From the cell containing the given text, extract its center point as [x, y] coordinate. 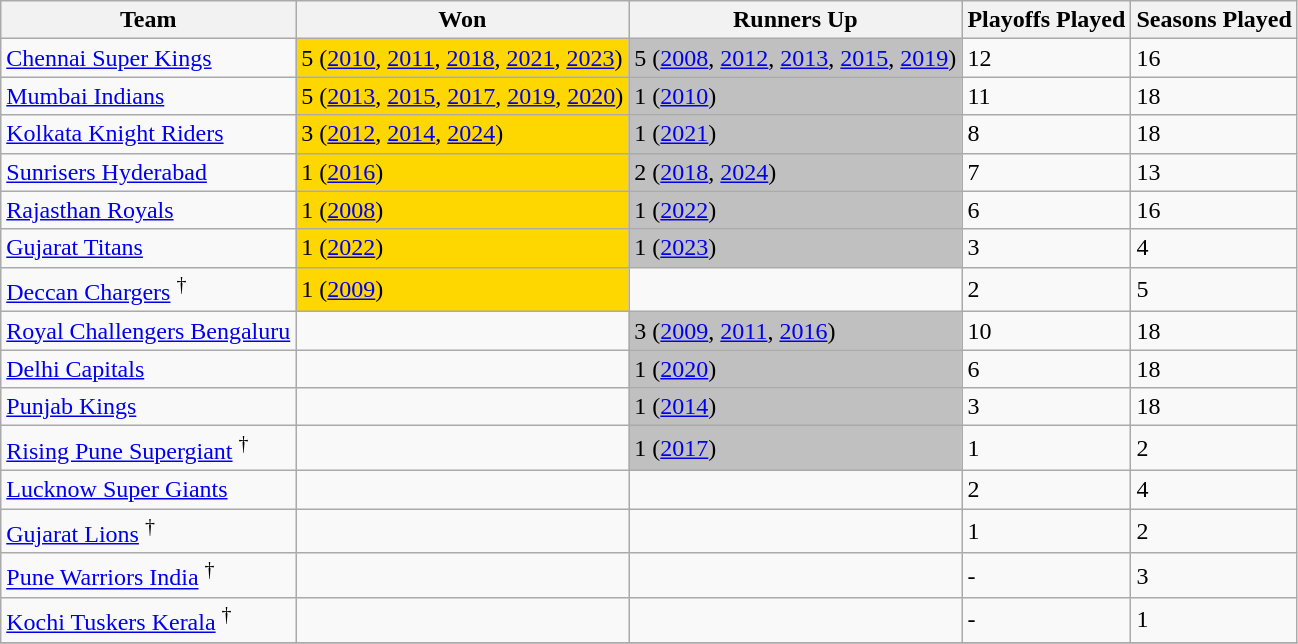
Team [148, 20]
7 [1046, 172]
Rajasthan Royals [148, 210]
1 (2008) [462, 210]
Runners Up [796, 20]
1 (2016) [462, 172]
Delhi Capitals [148, 369]
Chennai Super Kings [148, 58]
8 [1046, 134]
Won [462, 20]
5 (2008, 2012, 2013, 2015, 2019) [796, 58]
11 [1046, 96]
Pune Warriors India † [148, 576]
2 (2018, 2024) [796, 172]
Punjab Kings [148, 407]
Sunrisers Hyderabad [148, 172]
5 (2013, 2015, 2017, 2019, 2020) [462, 96]
Gujarat Lions † [148, 532]
Deccan Chargers † [148, 290]
1 (2020) [796, 369]
12 [1046, 58]
1 (2021) [796, 134]
Mumbai Indians [148, 96]
Lucknow Super Giants [148, 489]
10 [1046, 331]
Playoffs Played [1046, 20]
5 (2010, 2011, 2018, 2021, 2023) [462, 58]
Kochi Tuskers Kerala † [148, 620]
1 (2023) [796, 248]
5 [1214, 290]
Gujarat Titans [148, 248]
Rising Pune Supergiant † [148, 448]
1 (2010) [796, 96]
1 (2009) [462, 290]
Seasons Played [1214, 20]
1 (2014) [796, 407]
Royal Challengers Bengaluru [148, 331]
13 [1214, 172]
Kolkata Knight Riders [148, 134]
1 (2017) [796, 448]
3 (2009, 2011, 2016) [796, 331]
3 (2012, 2014, 2024) [462, 134]
